Capture the cell that displays the provided text and extract its (x, y) central coordinate. 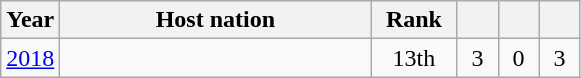
Year (30, 20)
Rank (414, 20)
0 (518, 58)
2018 (30, 58)
Host nation (216, 20)
13th (414, 58)
